Output the [X, Y] coordinate of the center of the cell containing the given text.  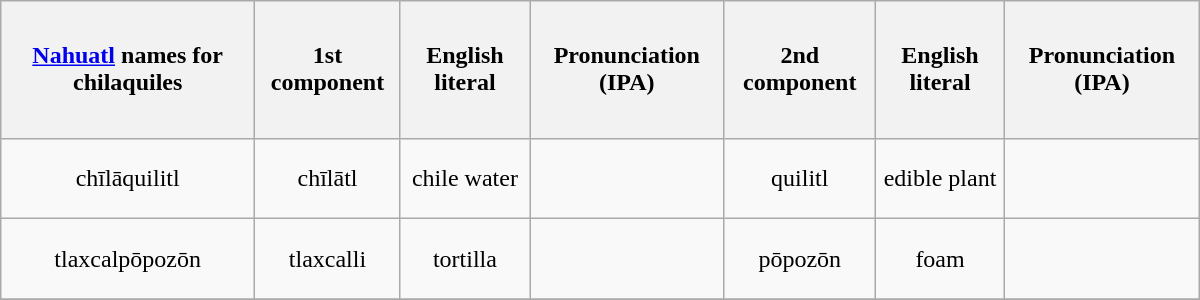
quilitl [800, 178]
1st component [328, 70]
Nahuatl names for chilaquiles [128, 70]
pōpozōn [800, 259]
edible plant [940, 178]
tortilla [464, 259]
tlaxcalpōpozōn [128, 259]
chīlāquilitl [128, 178]
foam [940, 259]
chile water [464, 178]
2nd component [800, 70]
tlaxcalli [328, 259]
chīlātl [328, 178]
